Scan for the cell matching the given text and deliver its (x, y) coordinate at center. 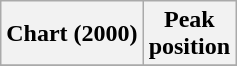
Peakposition (189, 34)
Chart (2000) (72, 34)
